From the cell containing the given text, extract its center point as (X, Y) coordinate. 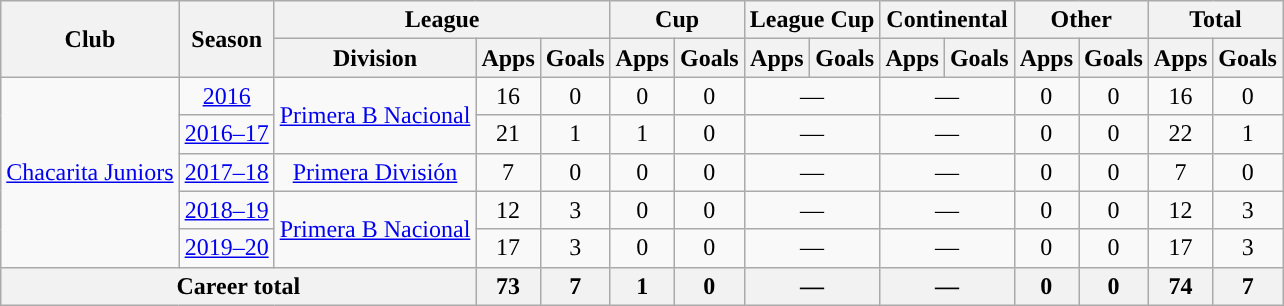
2016–17 (226, 134)
22 (1180, 134)
Club (90, 39)
2018–19 (226, 210)
League (442, 20)
2017–18 (226, 172)
Other (1081, 20)
Total (1215, 20)
Primera División (375, 172)
Career total (238, 286)
Cup (677, 20)
Continental (947, 20)
Chacarita Juniors (90, 172)
Season (226, 39)
League Cup (812, 20)
74 (1180, 286)
2016 (226, 96)
73 (508, 286)
21 (508, 134)
Division (375, 58)
2019–20 (226, 248)
